Determine the [X, Y] coordinate at the center of the cell enclosing the given text.  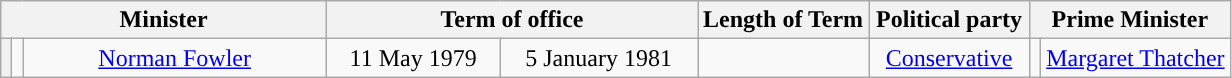
Minister [164, 20]
Prime Minister [1130, 20]
Conservative [950, 58]
Length of Term [784, 20]
11 May 1979 [412, 58]
Political party [950, 20]
Term of office [512, 20]
Margaret Thatcher [1136, 58]
Norman Fowler [175, 58]
5 January 1981 [599, 58]
